Provide the [X, Y] coordinate of the cell's center where the given text is located.  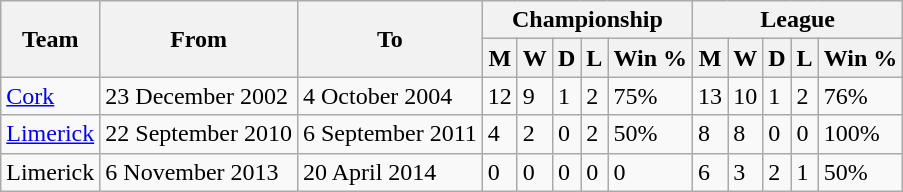
Cork [50, 96]
6 September 2011 [390, 134]
League [798, 20]
4 [500, 134]
To [390, 39]
13 [710, 96]
75% [650, 96]
100% [860, 134]
22 September 2010 [199, 134]
6 November 2013 [199, 172]
20 April 2014 [390, 172]
9 [534, 96]
6 [710, 172]
12 [500, 96]
3 [746, 172]
4 October 2004 [390, 96]
76% [860, 96]
Championship [587, 20]
From [199, 39]
23 December 2002 [199, 96]
Team [50, 39]
10 [746, 96]
